Determine the (x, y) coordinate at the center of the cell enclosing the given text.  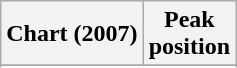
Chart (2007) (72, 34)
Peakposition (189, 34)
